Determine the (X, Y) coordinate at the center of the cell enclosing the given text.  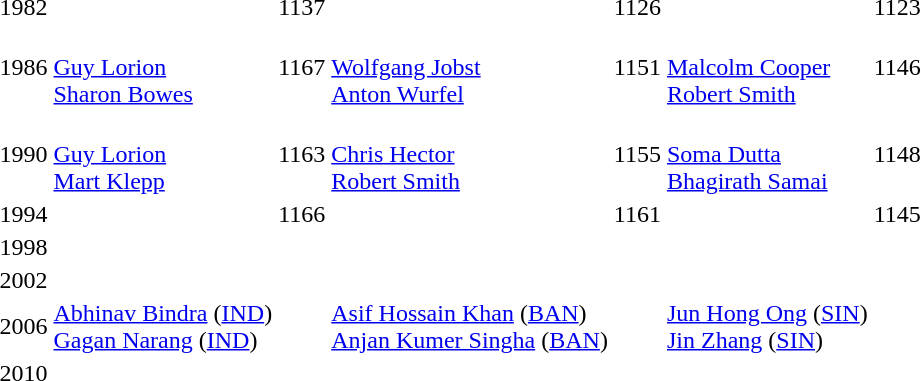
Wolfgang JobstAnton Wurfel (470, 67)
1155 (637, 154)
Soma DuttaBhagirath Samai (767, 154)
1166 (302, 214)
1163 (302, 154)
1151 (637, 67)
Guy LorionSharon Bowes (163, 67)
Jun Hong Ong (SIN) Jin Zhang (SIN) (767, 326)
1167 (302, 67)
Abhinav Bindra (IND) Gagan Narang (IND) (163, 326)
Chris HectorRobert Smith (470, 154)
Asif Hossain Khan (BAN) Anjan Kumer Singha (BAN) (470, 326)
Malcolm CooperRobert Smith (767, 67)
1161 (637, 214)
Guy LorionMart Klepp (163, 154)
